Search for the cell housing the specified text and yield its [X, Y] center coordinate. 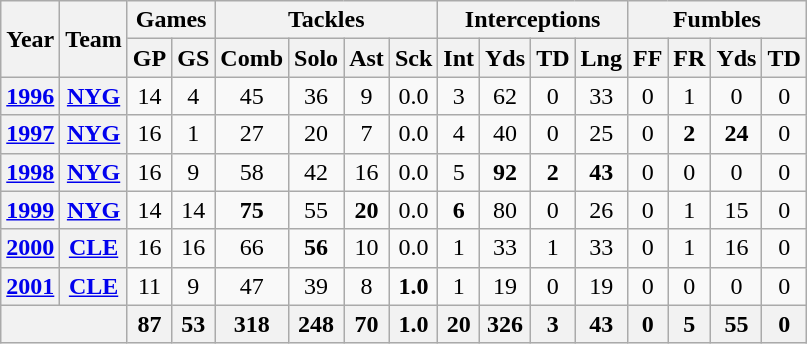
42 [316, 172]
25 [601, 134]
Ast [367, 58]
Sck [413, 58]
56 [316, 248]
Comb [252, 58]
Team [94, 39]
Lng [601, 58]
11 [149, 286]
87 [149, 324]
53 [194, 324]
GP [149, 58]
FF [647, 58]
26 [601, 210]
Int [459, 58]
40 [506, 134]
2000 [30, 248]
Tackles [326, 20]
36 [316, 96]
1999 [30, 210]
24 [736, 134]
75 [252, 210]
248 [316, 324]
326 [506, 324]
27 [252, 134]
58 [252, 172]
62 [506, 96]
Games [170, 20]
66 [252, 248]
Interceptions [533, 20]
318 [252, 324]
70 [367, 324]
1997 [30, 134]
6 [459, 210]
2001 [30, 286]
45 [252, 96]
8 [367, 286]
Year [30, 39]
1998 [30, 172]
15 [736, 210]
Solo [316, 58]
47 [252, 286]
10 [367, 248]
GS [194, 58]
92 [506, 172]
Fumbles [716, 20]
7 [367, 134]
FR [690, 58]
80 [506, 210]
1996 [30, 96]
39 [316, 286]
